Capture the cell that displays the provided text and extract its (X, Y) central coordinate. 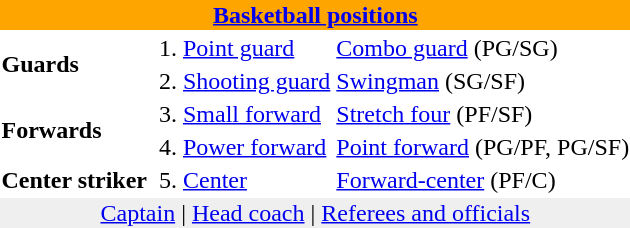
3. Small forward (245, 114)
5. Center (245, 180)
Guards (74, 64)
4. Power forward (245, 147)
Forwards (74, 130)
Center striker (74, 180)
1. Point guard (245, 48)
2. Shooting guard (245, 81)
